For the text-containing cell, return its midpoint in [x, y] coordinate format. 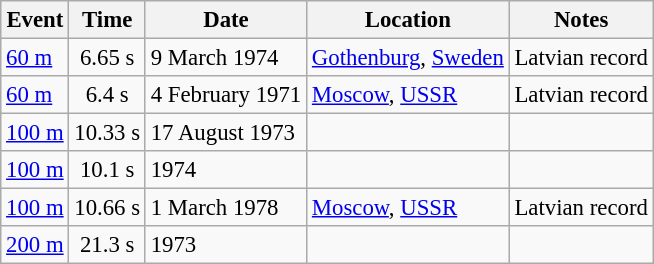
Event [35, 20]
6.4 s [107, 95]
200 m [35, 245]
1974 [226, 170]
4 February 1971 [226, 95]
Time [107, 20]
17 August 1973 [226, 133]
9 March 1974 [226, 58]
1973 [226, 245]
10.1 s [107, 170]
Gothenburg, Sweden [408, 58]
10.66 s [107, 208]
Notes [581, 20]
1 March 1978 [226, 208]
Location [408, 20]
Date [226, 20]
21.3 s [107, 245]
6.65 s [107, 58]
10.33 s [107, 133]
